Search for the cell housing the specified text and yield its [X, Y] center coordinate. 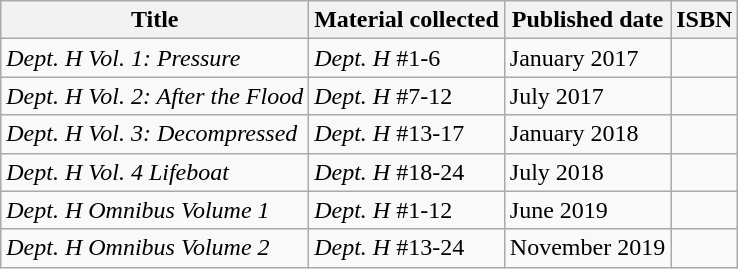
Dept. H Vol. 1: Pressure [155, 58]
Dept. H Vol. 3: Decompressed [155, 134]
Dept. H Omnibus Volume 1 [155, 210]
Title [155, 20]
Dept. H Omnibus Volume 2 [155, 248]
Material collected [407, 20]
July 2017 [587, 96]
Dept. H Vol. 2: After the Flood [155, 96]
July 2018 [587, 172]
Dept. H #13-24 [407, 248]
Dept. H #1-12 [407, 210]
Dept. H Vol. 4 Lifeboat [155, 172]
Dept. H #7-12 [407, 96]
Dept. H #1-6 [407, 58]
November 2019 [587, 248]
June 2019 [587, 210]
January 2017 [587, 58]
Published date [587, 20]
Dept. H #13-17 [407, 134]
Dept. H #18-24 [407, 172]
ISBN [704, 20]
January 2018 [587, 134]
